Extract the (x, y) coordinate from the center of the cell holding the provided text.  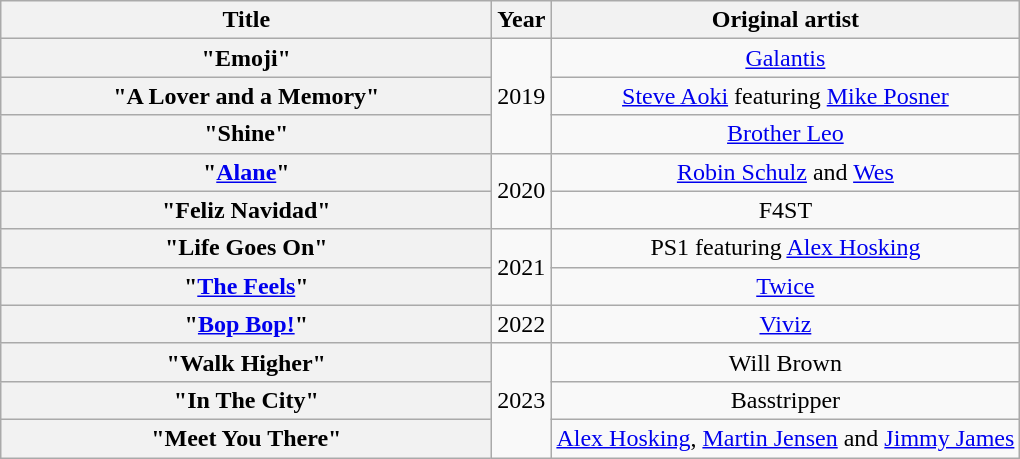
Viviz (786, 324)
2022 (522, 324)
2020 (522, 191)
"Alane" (246, 172)
"A Lover and a Memory" (246, 96)
"Feliz Navidad" (246, 210)
Steve Aoki featuring Mike Posner (786, 96)
"Emoji" (246, 58)
2019 (522, 96)
"Bop Bop!" (246, 324)
"Life Goes On" (246, 248)
Robin Schulz and Wes (786, 172)
Alex Hosking, Martin Jensen and Jimmy James (786, 438)
Original artist (786, 20)
"Meet You There" (246, 438)
Basstripper (786, 400)
"Walk Higher" (246, 362)
"In The City" (246, 400)
F4ST (786, 210)
2023 (522, 400)
Twice (786, 286)
PS1 featuring Alex Hosking (786, 248)
Year (522, 20)
Will Brown (786, 362)
Galantis (786, 58)
Title (246, 20)
Brother Leo (786, 134)
"The Feels" (246, 286)
2021 (522, 267)
"Shine" (246, 134)
